Locate the cell with the specified text and output its (x, y) center coordinate. 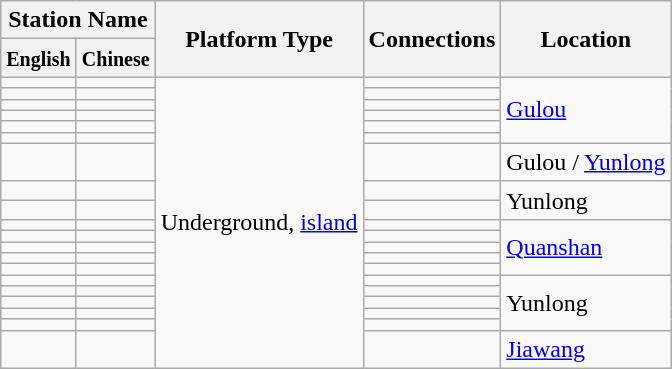
Jiawang (586, 349)
English (39, 58)
Station Name (78, 20)
Gulou / Yunlong (586, 162)
Gulou (586, 110)
Platform Type (259, 39)
Quanshan (586, 246)
Chinese (116, 58)
Connections (432, 39)
Location (586, 39)
Underground, island (259, 222)
